Locate the cell with the specified text and output its (X, Y) center coordinate. 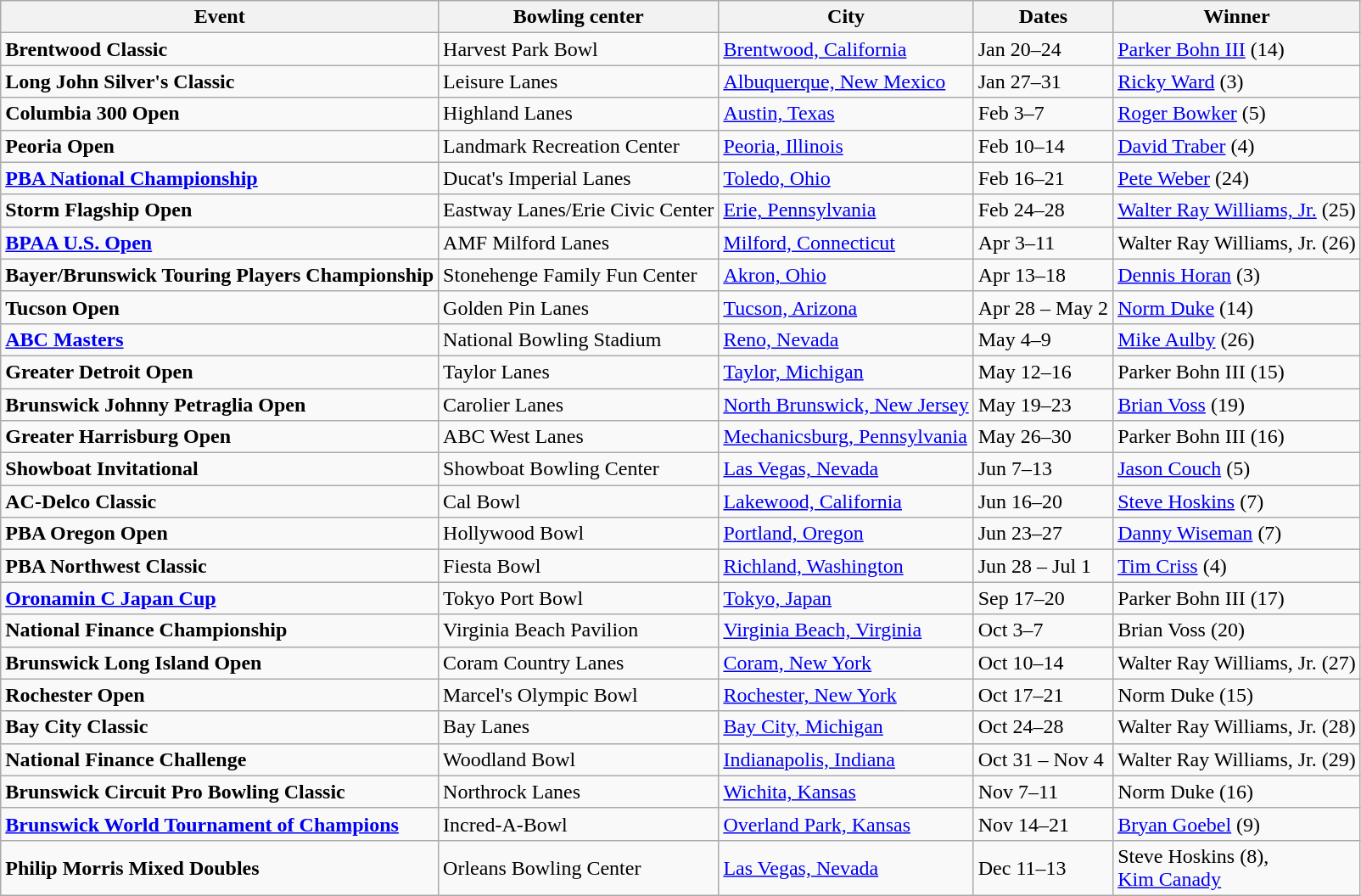
Milford, Connecticut (846, 243)
Albuquerque, New Mexico (846, 81)
Ricky Ward (3) (1237, 81)
David Traber (4) (1237, 146)
Orleans Bowling Center (579, 867)
Mechanicsburg, Pennsylvania (846, 437)
Eastway Lanes/Erie Civic Center (579, 210)
Brentwood Classic (220, 49)
Jan 27–31 (1043, 81)
Jun 16–20 (1043, 501)
Storm Flagship Open (220, 210)
Bay Lanes (579, 727)
Richland, Washington (846, 566)
Brunswick Johnny Petraglia Open (220, 405)
Tucson, Arizona (846, 307)
Coram Country Lanes (579, 663)
Event (220, 17)
Toledo, Ohio (846, 178)
Roger Bowker (5) (1237, 114)
Oct 3–7 (1043, 630)
Rochester, New York (846, 695)
Golden Pin Lanes (579, 307)
Indianapolis, Indiana (846, 759)
Reno, Nevada (846, 339)
Highland Lanes (579, 114)
National Bowling Stadium (579, 339)
Incred-A-Bowl (579, 824)
Taylor, Michigan (846, 372)
Carolier Lanes (579, 405)
Parker Bohn III (14) (1237, 49)
Taylor Lanes (579, 372)
Jun 28 – Jul 1 (1043, 566)
Columbia 300 Open (220, 114)
Fiesta Bowl (579, 566)
Bay City Classic (220, 727)
Harvest Park Bowl (579, 49)
Lakewood, California (846, 501)
Pete Weber (24) (1237, 178)
Coram, New York (846, 663)
Overland Park, Kansas (846, 824)
May 4–9 (1043, 339)
National Finance Challenge (220, 759)
Mike Aulby (26) (1237, 339)
Parker Bohn III (16) (1237, 437)
BPAA U.S. Open (220, 243)
Norm Duke (15) (1237, 695)
Oct 17–21 (1043, 695)
Bowling center (579, 17)
Jason Couch (5) (1237, 469)
Peoria, Illinois (846, 146)
Brentwood, California (846, 49)
Greater Detroit Open (220, 372)
Walter Ray Williams, Jr. (25) (1237, 210)
Brunswick Long Island Open (220, 663)
Walter Ray Williams, Jr. (28) (1237, 727)
Feb 16–21 (1043, 178)
May 26–30 (1043, 437)
City (846, 17)
AC-Delco Classic (220, 501)
Danny Wiseman (7) (1237, 534)
Austin, Texas (846, 114)
Cal Bowl (579, 501)
Walter Ray Williams, Jr. (26) (1237, 243)
AMF Milford Lanes (579, 243)
Parker Bohn III (15) (1237, 372)
Oct 10–14 (1043, 663)
Rochester Open (220, 695)
Feb 10–14 (1043, 146)
Oct 31 – Nov 4 (1043, 759)
Portland, Oregon (846, 534)
Tokyo Port Bowl (579, 598)
Steve Hoskins (8),Kim Canady (1237, 867)
Walter Ray Williams, Jr. (27) (1237, 663)
Brian Voss (19) (1237, 405)
Dec 11–13 (1043, 867)
Leisure Lanes (579, 81)
Long John Silver's Classic (220, 81)
Walter Ray Williams, Jr. (29) (1237, 759)
Norm Duke (14) (1237, 307)
Brian Voss (20) (1237, 630)
Jun 7–13 (1043, 469)
Marcel's Olympic Bowl (579, 695)
Erie, Pennsylvania (846, 210)
Winner (1237, 17)
PBA Northwest Classic (220, 566)
Oct 24–28 (1043, 727)
Jan 20–24 (1043, 49)
Greater Harrisburg Open (220, 437)
Apr 13–18 (1043, 275)
Sep 17–20 (1043, 598)
ABC West Lanes (579, 437)
ABC Masters (220, 339)
Virginia Beach Pavilion (579, 630)
Wichita, Kansas (846, 792)
Bay City, Michigan (846, 727)
Tokyo, Japan (846, 598)
PBA National Championship (220, 178)
Dates (1043, 17)
PBA Oregon Open (220, 534)
Showboat Invitational (220, 469)
Hollywood Bowl (579, 534)
Nov 7–11 (1043, 792)
Landmark Recreation Center (579, 146)
Stonehenge Family Fun Center (579, 275)
Bayer/Brunswick Touring Players Championship (220, 275)
Norm Duke (16) (1237, 792)
North Brunswick, New Jersey (846, 405)
Apr 3–11 (1043, 243)
Northrock Lanes (579, 792)
Woodland Bowl (579, 759)
National Finance Championship (220, 630)
Brunswick World Tournament of Champions (220, 824)
May 12–16 (1043, 372)
Peoria Open (220, 146)
Jun 23–27 (1043, 534)
Steve Hoskins (7) (1237, 501)
Bryan Goebel (9) (1237, 824)
Oronamin C Japan Cup (220, 598)
Feb 24–28 (1043, 210)
Dennis Horan (3) (1237, 275)
Philip Morris Mixed Doubles (220, 867)
Brunswick Circuit Pro Bowling Classic (220, 792)
Tim Criss (4) (1237, 566)
Parker Bohn III (17) (1237, 598)
Virginia Beach, Virginia (846, 630)
Nov 14–21 (1043, 824)
May 19–23 (1043, 405)
Tucson Open (220, 307)
Feb 3–7 (1043, 114)
Akron, Ohio (846, 275)
Apr 28 – May 2 (1043, 307)
Showboat Bowling Center (579, 469)
Ducat's Imperial Lanes (579, 178)
